Search for the cell housing the specified text and yield its (X, Y) center coordinate. 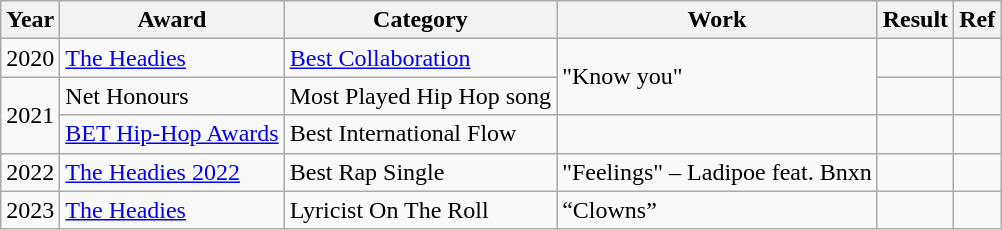
Category (420, 20)
Most Played Hip Hop song (420, 96)
Lyricist On The Roll (420, 210)
Net Honours (172, 96)
Award (172, 20)
"Know you" (718, 77)
Best Collaboration (420, 58)
2020 (30, 58)
BET Hip-Hop Awards (172, 134)
2021 (30, 115)
“Clowns” (718, 210)
The Headies 2022 (172, 172)
Best International Flow (420, 134)
Result (915, 20)
2022 (30, 172)
2023 (30, 210)
Year (30, 20)
Work (718, 20)
"Feelings" – Ladipoe feat. Bnxn (718, 172)
Ref (978, 20)
Best Rap Single (420, 172)
